Scan for the cell matching the given text and deliver its (x, y) coordinate at center. 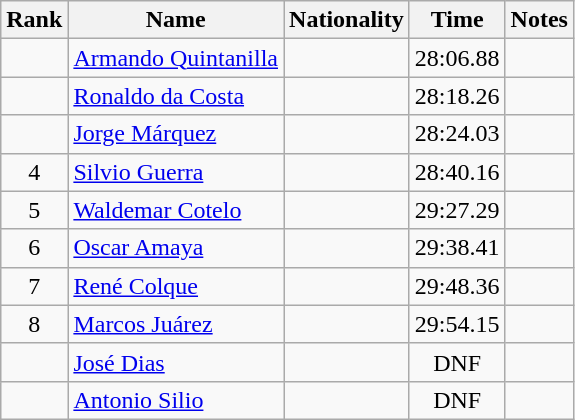
Notes (539, 20)
José Dias (176, 362)
Time (457, 20)
29:27.29 (457, 210)
28:18.26 (457, 96)
8 (34, 324)
Jorge Márquez (176, 134)
7 (34, 286)
Rank (34, 20)
Ronaldo da Costa (176, 96)
Waldemar Cotelo (176, 210)
29:54.15 (457, 324)
5 (34, 210)
Marcos Juárez (176, 324)
29:48.36 (457, 286)
Name (176, 20)
Silvio Guerra (176, 172)
28:24.03 (457, 134)
4 (34, 172)
29:38.41 (457, 248)
Nationality (347, 20)
Antonio Silio (176, 400)
Armando Quintanilla (176, 58)
Oscar Amaya (176, 248)
28:06.88 (457, 58)
28:40.16 (457, 172)
René Colque (176, 286)
6 (34, 248)
